Determine the [X, Y] coordinate at the center of the cell enclosing the given text.  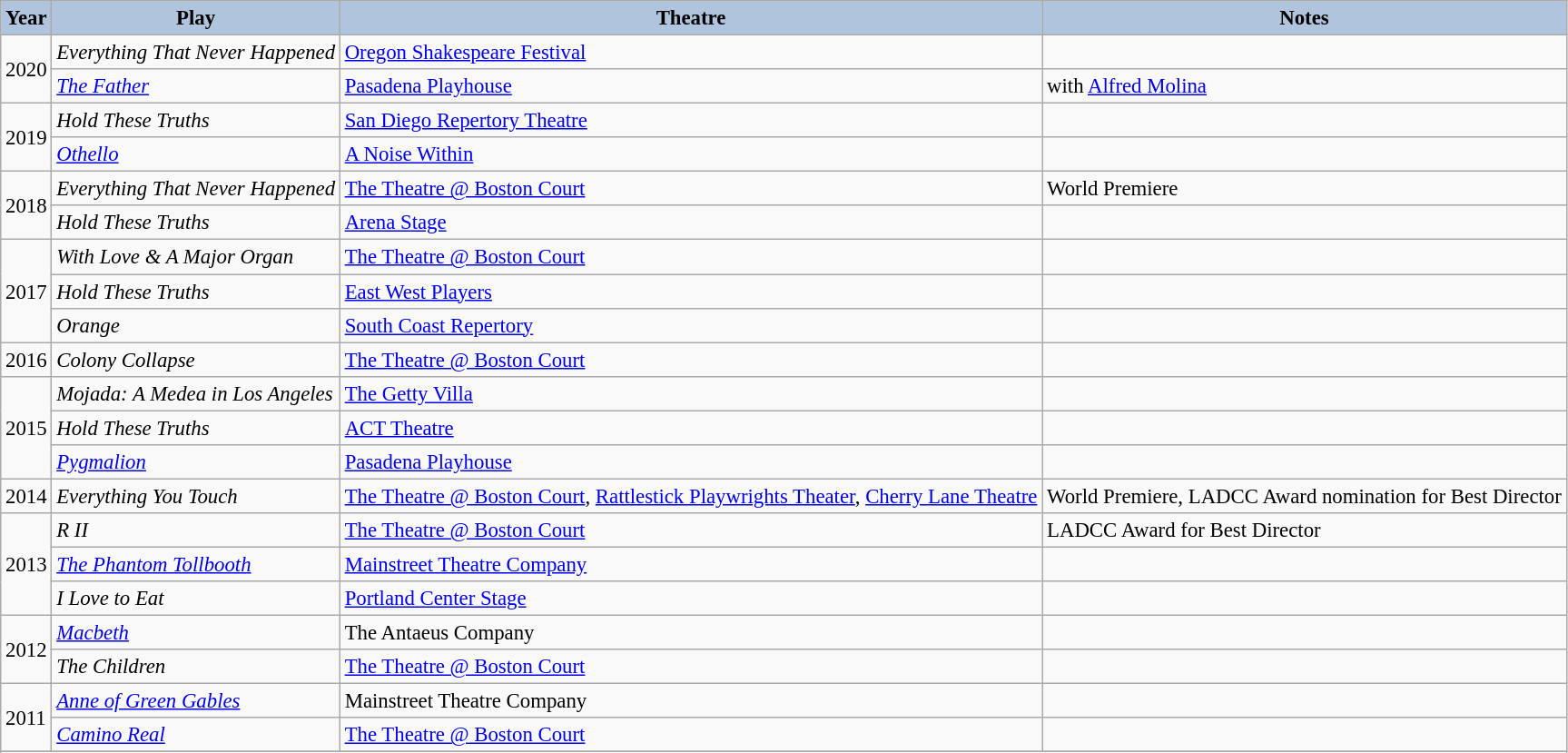
2017 [26, 291]
Portland Center Stage [690, 599]
2016 [26, 360]
The Children [196, 667]
Theatre [690, 18]
2020 [26, 69]
2015 [26, 427]
Anne of Green Gables [196, 701]
Colony Collapse [196, 360]
World Premiere [1304, 189]
World Premiere, LADCC Award nomination for Best Director [1304, 496]
Everything You Touch [196, 496]
R II [196, 530]
Mojada: A Medea in Los Angeles [196, 393]
Pygmalion [196, 462]
Othello [196, 154]
Arena Stage [690, 223]
I Love to Eat [196, 599]
The Theatre @ Boston Court, Rattlestick Playwrights Theater, Cherry Lane Theatre [690, 496]
2012 [26, 650]
2019 [26, 138]
2018 [26, 205]
2014 [26, 496]
With Love & A Major Organ [196, 257]
Camino Real [196, 735]
ACT Theatre [690, 428]
2011 [26, 718]
The Antaeus Company [690, 633]
The Father [196, 86]
San Diego Repertory Theatre [690, 121]
East West Players [690, 292]
Year [26, 18]
Macbeth [196, 633]
with Alfred Molina [1304, 86]
Play [196, 18]
The Phantom Tollbooth [196, 564]
Notes [1304, 18]
2013 [26, 565]
Oregon Shakespeare Festival [690, 53]
South Coast Repertory [690, 325]
A Noise Within [690, 154]
The Getty Villa [690, 393]
LADCC Award for Best Director [1304, 530]
Orange [196, 325]
